From the cell containing the given text, extract its center point as (X, Y) coordinate. 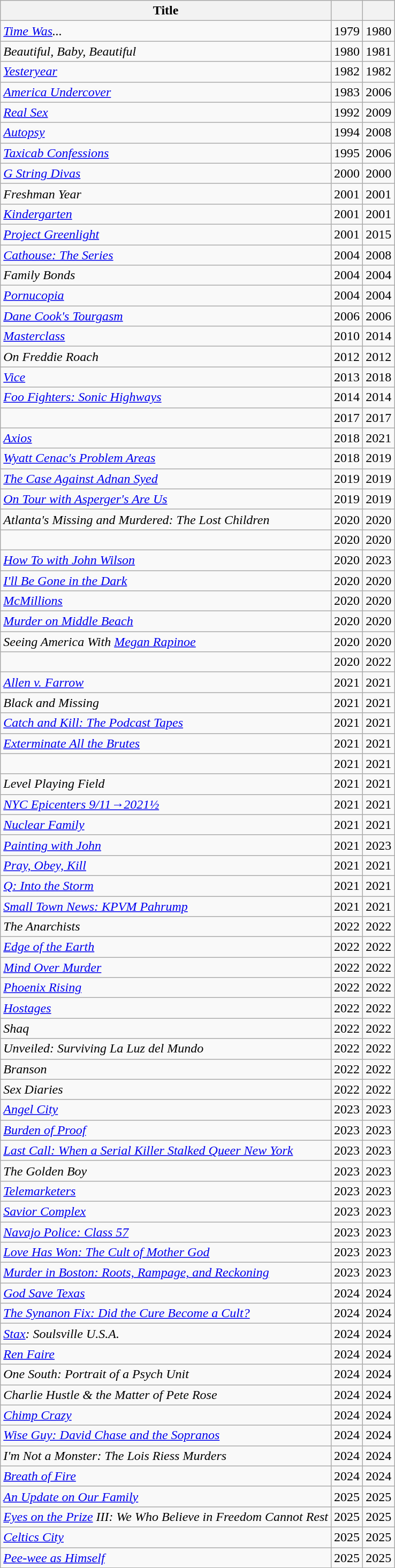
Savior Complex (166, 1211)
Branson (166, 1069)
Pornucopia (166, 296)
Family Bonds (166, 275)
Hostages (166, 1008)
Celtics City (166, 1537)
On Freddie Roach (166, 357)
Beautiful, Baby, Beautiful (166, 51)
Sex Diaries (166, 1089)
2015 (379, 234)
Vice (166, 377)
Exterminate All the Brutes (166, 743)
Pee-wee as Himself (166, 1558)
I'll Be Gone in the Dark (166, 580)
How To with John Wilson (166, 560)
Project Greenlight (166, 234)
Phoenix Rising (166, 988)
Edge of the Earth (166, 947)
Mind Over Murder (166, 967)
2009 (379, 112)
1979 (347, 31)
Chimp Crazy (166, 1415)
Dane Cook's Tourgasm (166, 316)
Painting with John (166, 845)
Love Has Won: The Cult of Mother God (166, 1252)
McMillions (166, 601)
Freshman Year (166, 194)
Telemarketers (166, 1191)
2013 (347, 377)
Burden of Proof (166, 1130)
Taxicab Confessions (166, 153)
An Update on Our Family (166, 1496)
God Save Texas (166, 1293)
Shaq (166, 1028)
Cathouse: The Series (166, 255)
Last Call: When a Serial Killer Stalked Queer New York (166, 1150)
Axios (166, 438)
Charlie Hustle & the Matter of Pete Rose (166, 1395)
Angel City (166, 1110)
Kindergarten (166, 214)
Black and Missing (166, 703)
Ren Faire (166, 1354)
Small Town News: KPVM Pahrump (166, 906)
Nuclear Family (166, 825)
1992 (347, 112)
1994 (347, 133)
Autopsy (166, 133)
Eyes on the Prize III: We Who Believe in Freedom Cannot Rest (166, 1517)
Masterclass (166, 336)
Allen v. Farrow (166, 682)
The Synanon Fix: Did the Cure Become a Cult? (166, 1313)
2010 (347, 336)
Catch and Kill: The Podcast Tapes (166, 723)
America Undercover (166, 92)
Unveiled: Surviving La Luz del Mundo (166, 1049)
Level Playing Field (166, 784)
Seeing America With Megan Rapinoe (166, 642)
G String Divas (166, 173)
Atlanta's Missing and Murdered: The Lost Children (166, 519)
Real Sex (166, 112)
1995 (347, 153)
1981 (379, 51)
I'm Not a Monster: The Lois Riess Murders (166, 1456)
Foo Fighters: Sonic Highways (166, 397)
Wise Guy: David Chase and the Sopranos (166, 1435)
NYC Epicenters 9/11→2021½ (166, 804)
Time Was... (166, 31)
Q: Into the Storm (166, 886)
On Tour with Asperger's Are Us (166, 499)
Pray, Obey, Kill (166, 865)
Stax: Soulsville U.S.A. (166, 1334)
Yesteryear (166, 72)
Murder on Middle Beach (166, 621)
Wyatt Cenac's Problem Areas (166, 458)
Breath of Fire (166, 1476)
Title (166, 11)
The Golden Boy (166, 1171)
The Case Against Adnan Syed (166, 479)
One South: Portrait of a Psych Unit (166, 1374)
1983 (347, 92)
Murder in Boston: Roots, Rampage, and Reckoning (166, 1273)
The Anarchists (166, 927)
Navajo Police: Class 57 (166, 1232)
